Locate the cell with the specified text and output its [X, Y] center coordinate. 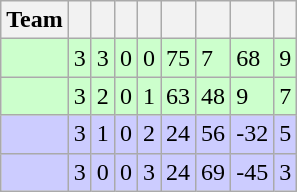
Team [35, 20]
56 [214, 134]
63 [178, 96]
69 [214, 172]
75 [178, 58]
-32 [252, 134]
5 [286, 134]
48 [214, 96]
-45 [252, 172]
68 [252, 58]
